Capture the cell that displays the provided text and extract its [X, Y] central coordinate. 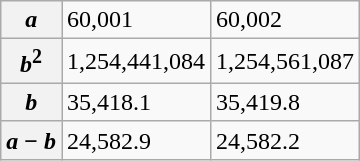
24,582.2 [286, 140]
1,254,561,087 [286, 62]
1,254,441,084 [136, 62]
60,002 [286, 20]
35,419.8 [286, 102]
60,001 [136, 20]
35,418.1 [136, 102]
a [32, 20]
b [32, 102]
a − b [32, 140]
b2 [32, 62]
24,582.9 [136, 140]
